Find where the given text appears and provide that cell's center as [x, y] coordinate. 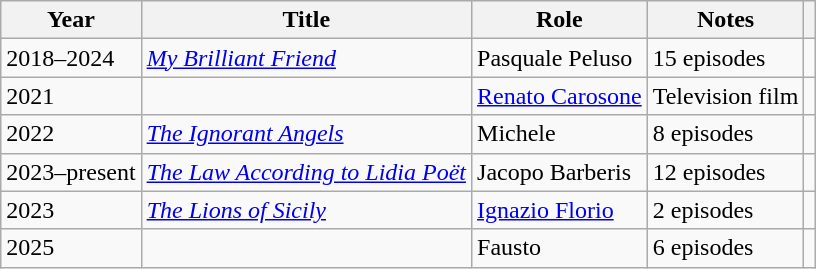
The Lions of Sicily [306, 210]
Television film [726, 96]
2023–present [71, 172]
Pasquale Peluso [560, 58]
2021 [71, 96]
2 episodes [726, 210]
2018–2024 [71, 58]
Title [306, 20]
My Brilliant Friend [306, 58]
12 episodes [726, 172]
2023 [71, 210]
2022 [71, 134]
6 episodes [726, 248]
Notes [726, 20]
Fausto [560, 248]
Michele [560, 134]
The Law According to Lidia Poët [306, 172]
Year [71, 20]
Ignazio Florio [560, 210]
The Ignorant Angels [306, 134]
Jacopo Barberis [560, 172]
15 episodes [726, 58]
8 episodes [726, 134]
Role [560, 20]
Renato Carosone [560, 96]
2025 [71, 248]
